Output the (x, y) coordinate of the center of the cell containing the given text.  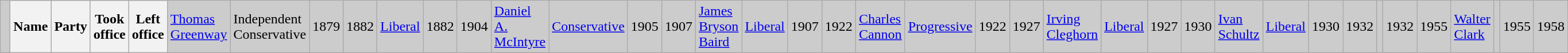
Left office (148, 27)
James Bryson Baird (718, 27)
Conservative (589, 27)
Ivan Schultz (1239, 27)
Took office (109, 27)
Daniel A. McIntyre (520, 27)
Thomas Greenway (199, 27)
1904 (474, 27)
1958 (1550, 27)
1905 (644, 27)
Party (71, 27)
Irving Cleghorn (1072, 27)
Name (31, 27)
Progressive (940, 27)
Charles Cannon (880, 27)
Independent Conservative (270, 27)
1879 (326, 27)
Walter Clark (1472, 27)
